Search for the cell housing the specified text and yield its [X, Y] center coordinate. 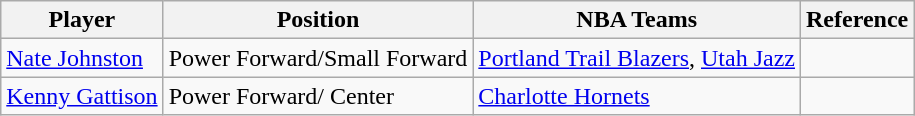
Power Forward/ Center [318, 96]
Player [82, 20]
Nate Johnston [82, 58]
Position [318, 20]
Portland Trail Blazers, Utah Jazz [637, 58]
Charlotte Hornets [637, 96]
Power Forward/Small Forward [318, 58]
Kenny Gattison [82, 96]
Reference [858, 20]
NBA Teams [637, 20]
